Return the (X, Y) coordinate for the center point of the cell that contains the specified text.  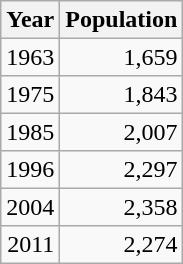
1,659 (122, 56)
2,358 (122, 206)
2,274 (122, 244)
2,297 (122, 170)
2,007 (122, 132)
2011 (30, 244)
Year (30, 20)
2004 (30, 206)
1,843 (122, 94)
1985 (30, 132)
1996 (30, 170)
1975 (30, 94)
Population (122, 20)
1963 (30, 56)
